Search for the cell housing the specified text and yield its [X, Y] center coordinate. 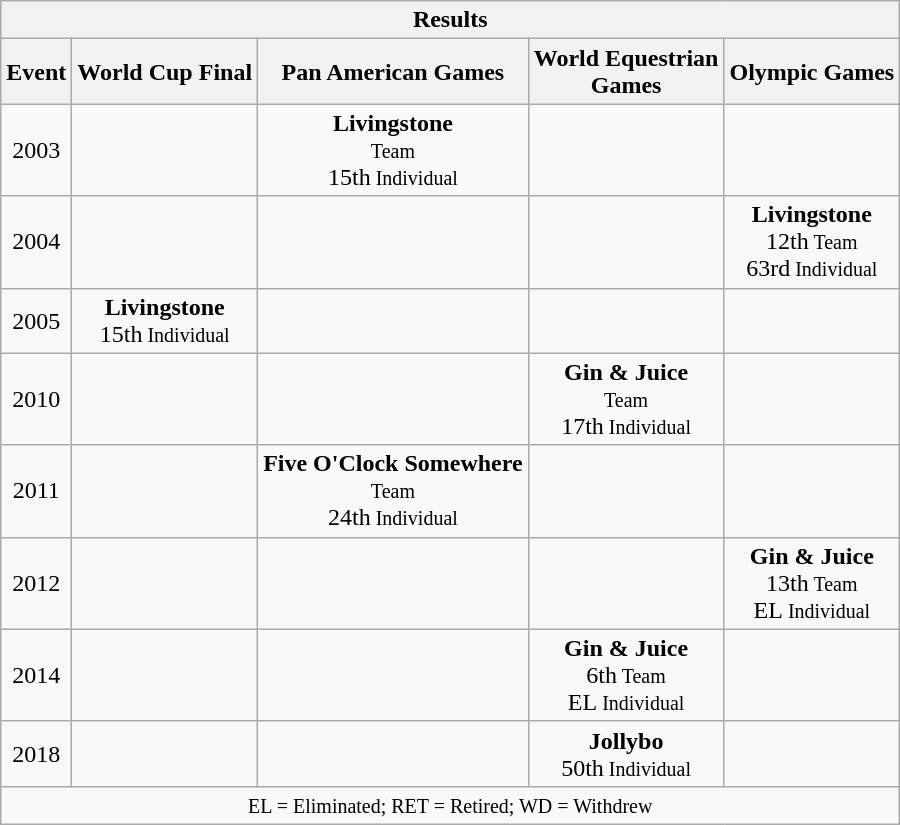
Event [36, 72]
2005 [36, 320]
2004 [36, 242]
Gin & Juice13th TeamEL Individual [812, 583]
Jollybo50th Individual [626, 754]
World EquestrianGames [626, 72]
Results [450, 20]
2011 [36, 491]
Pan American Games [394, 72]
Gin & Juice Team17th Individual [626, 399]
Livingstone15th Individual [165, 320]
Olympic Games [812, 72]
Gin & Juice6th TeamEL Individual [626, 675]
Livingstone Team15th Individual [394, 150]
2010 [36, 399]
EL = Eliminated; RET = Retired; WD = Withdrew [450, 805]
2018 [36, 754]
2003 [36, 150]
2012 [36, 583]
Five O'Clock Somewhere Team24th Individual [394, 491]
World Cup Final [165, 72]
Livingstone12th Team63rd Individual [812, 242]
2014 [36, 675]
